From the cell containing the given text, extract its center point as [X, Y] coordinate. 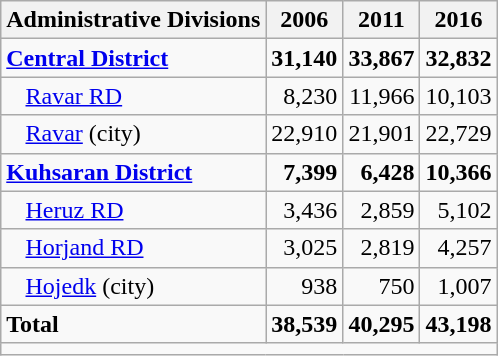
Central District [134, 58]
33,867 [382, 58]
22,910 [304, 134]
2,819 [382, 248]
10,103 [458, 96]
Administrative Divisions [134, 20]
750 [382, 286]
22,729 [458, 134]
1,007 [458, 286]
4,257 [458, 248]
5,102 [458, 210]
3,025 [304, 248]
2011 [382, 20]
Heruz RD [134, 210]
21,901 [382, 134]
11,966 [382, 96]
938 [304, 286]
Kuhsaran District [134, 172]
32,832 [458, 58]
40,295 [382, 324]
2006 [304, 20]
43,198 [458, 324]
Hojedk (city) [134, 286]
10,366 [458, 172]
38,539 [304, 324]
Total [134, 324]
2,859 [382, 210]
3,436 [304, 210]
2016 [458, 20]
7,399 [304, 172]
Ravar RD [134, 96]
Ravar (city) [134, 134]
6,428 [382, 172]
31,140 [304, 58]
Horjand RD [134, 248]
8,230 [304, 96]
